Extract the (x, y) coordinate from the center of the cell holding the provided text.  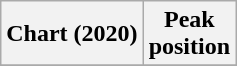
Peakposition (189, 34)
Chart (2020) (72, 34)
